Detect which cell encompasses the target text, then output its (x, y) center coordinate. 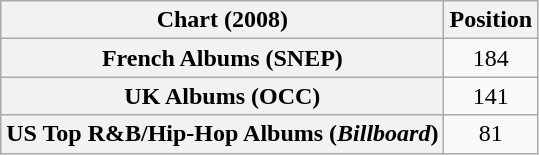
141 (491, 96)
Position (491, 20)
81 (491, 134)
Chart (2008) (222, 20)
US Top R&B/Hip-Hop Albums (Billboard) (222, 134)
UK Albums (OCC) (222, 96)
French Albums (SNEP) (222, 58)
184 (491, 58)
